Find where the given text appears and provide that cell's center as (x, y) coordinate. 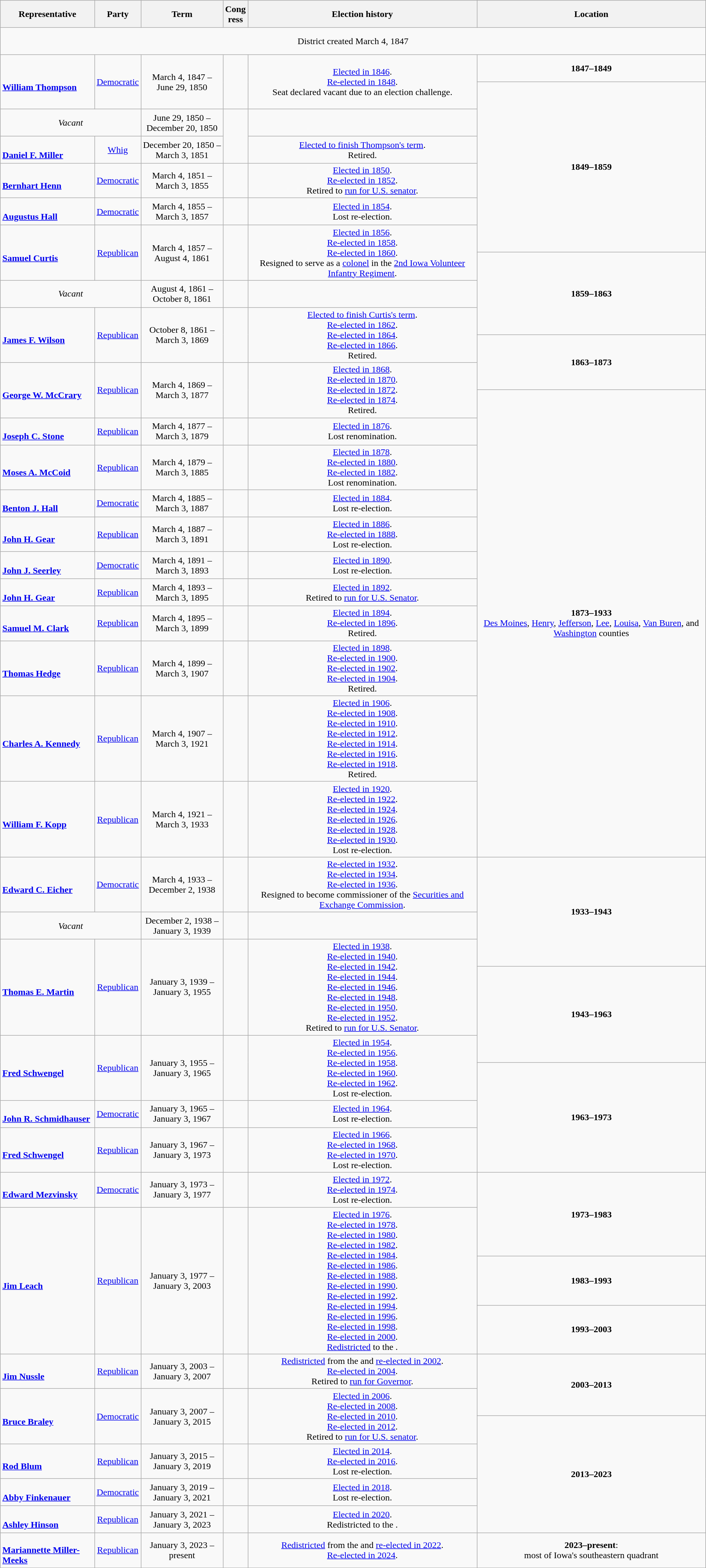
Elected in 1892.Retired to run for U.S. Senator. (362, 592)
Edward C. Eicher (48, 884)
Samuel M. Clark (48, 623)
March 4, 1921 –March 3, 1933 (182, 819)
James F. Wilson (48, 335)
Congress (235, 14)
March 4, 1891 –March 3, 1893 (182, 565)
January 3, 1967 –January 3, 1973 (182, 1150)
1963–1973 (591, 1118)
Party (118, 14)
1993–2003 (591, 1330)
March 4, 1887 –March 3, 1891 (182, 534)
Elected in 1876.Lost renomination. (362, 431)
Re-elected in 1932.Re-elected in 1934.Re-elected in 1936.Resigned to become commissioner of the Securities and Exchange Commission. (362, 884)
Abby Finkenauer (48, 1492)
1933–1943 (591, 912)
William Thompson (48, 82)
Elected in 2020.Redistricted to the . (362, 1519)
William F. Kopp (48, 819)
Elected in 1972.Re-elected in 1974.Lost re-election. (362, 1190)
Elected to finish Thompson's term.Retired. (362, 150)
Elected in 1898.Re-elected in 1900.Re-elected in 1902.Re-elected in 1904.Retired. (362, 668)
Mariannette Miller-Meeks (48, 1550)
March 4, 1893 –March 3, 1895 (182, 592)
2013–2023 (591, 1474)
January 3, 2019 –January 3, 2021 (182, 1492)
2003–2013 (591, 1385)
Elected in 1964.Lost re-election. (362, 1114)
Election history (362, 14)
Whig (118, 150)
1849–1859 (591, 167)
Elected in 1886.Re-elected in 1888.Lost re-election. (362, 534)
March 4, 1855 –March 3, 1857 (182, 212)
John J. Seerley (48, 565)
January 3, 1955 –January 3, 1965 (182, 1068)
Rod Blum (48, 1461)
Elected in 2018.Lost re-election. (362, 1492)
March 4, 1895 –March 3, 1899 (182, 623)
January 3, 2021 –January 3, 2023 (182, 1519)
Edward Mezvinsky (48, 1190)
January 3, 2007 –January 3, 2015 (182, 1416)
1943–1963 (591, 1014)
Elected in 1954.Re-elected in 1956.Re-elected in 1958.Re-elected in 1960.Re-elected in 1962.Lost re-election. (362, 1068)
March 4, 1857 –August 4, 1861 (182, 253)
January 3, 2003 –January 3, 2007 (182, 1371)
2023–present:most of Iowa's southeastern quadrant (591, 1550)
Thomas Hedge (48, 668)
Term (182, 14)
Jim Leach (48, 1281)
Elected in 1920.Re-elected in 1922.Re-elected in 1924.Re-elected in 1926.Re-elected in 1928.Re-elected in 1930.Lost re-election. (362, 819)
Bernhart Henn (48, 181)
Location (591, 14)
1973–1983 (591, 1214)
Samuel Curtis (48, 253)
Redistricted from the and re-elected in 2002.Re-elected in 2004.Retired to run for Governor. (362, 1371)
March 4, 1847 –June 29, 1850 (182, 82)
March 4, 1877 –March 3, 1879 (182, 431)
Elected in 1868.Re-elected in 1870.Re-elected in 1872.Re-elected in 1874.Retired. (362, 390)
Daniel F. Miller (48, 150)
1847–1849 (591, 68)
Joseph C. Stone (48, 431)
Elected in 1894.Re-elected in 1896.Retired. (362, 623)
George W. McCrary (48, 390)
Elected in 1906.Re-elected in 1908.Re-elected in 1910.Re-elected in 1912.Re-elected in 1914.Re-elected in 1916.Re-elected in 1918.Retired. (362, 739)
June 29, 1850 –December 20, 1850 (182, 123)
March 4, 1885 –March 3, 1887 (182, 503)
1983–1993 (591, 1281)
1863–1873 (591, 362)
Elected in 1846.Re-elected in 1848.Seat declared vacant due to an election challenge. (362, 82)
Elected in 1854.Lost re-election. (362, 212)
December 2, 1938 –January 3, 1939 (182, 925)
Elected in 1884.Lost re-election. (362, 503)
August 4, 1861 –October 8, 1861 (182, 294)
Jim Nussle (48, 1371)
March 4, 1869 –March 3, 1877 (182, 390)
January 3, 1977 –January 3, 2003 (182, 1281)
Elected in 1878.Re-elected in 1880.Re-elected in 1882.Lost renomination. (362, 467)
October 8, 1861 –March 3, 1869 (182, 335)
March 4, 1851 –March 3, 1855 (182, 181)
December 20, 1850 –March 3, 1851 (182, 150)
March 4, 1907 –March 3, 1921 (182, 739)
Redistricted from the and re-elected in 2022. Re-elected in 2024. (362, 1550)
Bruce Braley (48, 1416)
January 3, 2015 –January 3, 2019 (182, 1461)
Benton J. Hall (48, 503)
Elected in 1890.Lost re-election. (362, 565)
March 4, 1879 –March 3, 1885 (182, 467)
Elected in 2006.Re-elected in 2008.Re-elected in 2010.Re-elected in 2012.Retired to run for U.S. senator. (362, 1416)
District created March 4, 1847 (353, 41)
Elected in 1856.Re-elected in 1858.Re-elected in 1860.Resigned to serve as a colonel in the 2nd Iowa Volunteer Infantry Regiment. (362, 253)
Thomas E. Martin (48, 987)
January 3, 1973 –January 3, 1977 (182, 1190)
Augustus Hall (48, 212)
Elected in 1850.Re-elected in 1852.Retired to run for U.S. senator. (362, 181)
Elected to finish Curtis's term.Re-elected in 1862.Re-elected in 1864.Re-elected in 1866.Retired. (362, 335)
Representative (48, 14)
January 3, 2023 –present (182, 1550)
Elected in 1966.Re-elected in 1968.Re-elected in 1970.Lost re-election. (362, 1150)
John R. Schmidhauser (48, 1114)
Moses A. McCoid (48, 467)
Ashley Hinson (48, 1519)
Charles A. Kennedy (48, 739)
1873–1933Des Moines, Henry, Jefferson, Lee, Louisa, Van Buren, and Washington counties (591, 623)
January 3, 1939 –January 3, 1955 (182, 987)
Elected in 2014.Re-elected in 2016.Lost re-election. (362, 1461)
January 3, 1965 –January 3, 1967 (182, 1114)
March 4, 1899 –March 3, 1907 (182, 668)
March 4, 1933 –December 2, 1938 (182, 884)
1859–1863 (591, 294)
